Capture the cell that displays the provided text and extract its [X, Y] central coordinate. 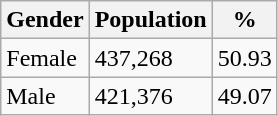
Gender [45, 20]
Female [45, 58]
% [244, 20]
421,376 [150, 96]
437,268 [150, 58]
49.07 [244, 96]
50.93 [244, 58]
Population [150, 20]
Male [45, 96]
